Extract the [X, Y] coordinate from the center of the cell holding the provided text.  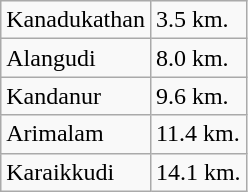
9.6 km. [198, 96]
Kandanur [76, 96]
3.5 km. [198, 20]
8.0 km. [198, 58]
14.1 km. [198, 172]
Karaikkudi [76, 172]
Arimalam [76, 134]
Alangudi [76, 58]
11.4 km. [198, 134]
Kanadukathan [76, 20]
